For the text-containing cell, return its midpoint in (X, Y) coordinate format. 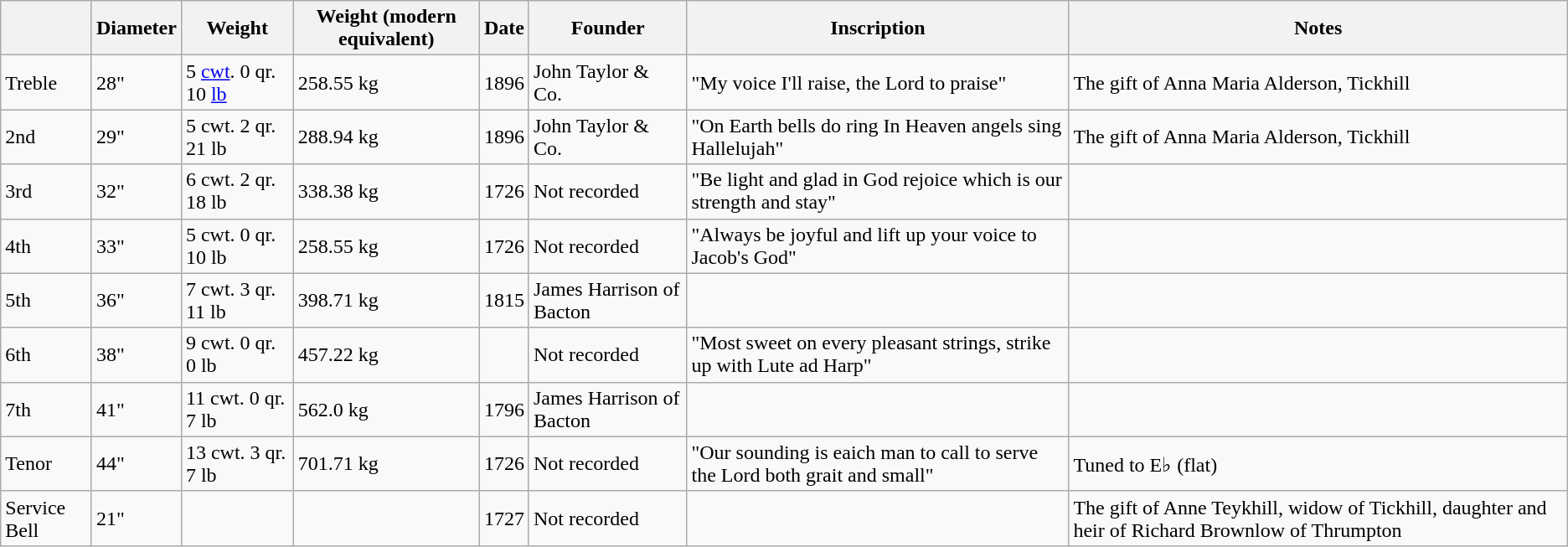
"My voice I'll raise, the Lord to praise" (878, 82)
Weight (237, 28)
288.94 kg (386, 137)
Notes (1318, 28)
5th (47, 300)
7 cwt. 3 qr. 11 lb (237, 300)
"Be light and glad in God rejoice which is our strength and stay" (878, 191)
Service Bell (47, 518)
7th (47, 409)
Diameter (136, 28)
"On Earth bells do ring In Heaven angels sing Hallelujah" (878, 137)
28" (136, 82)
2nd (47, 137)
Tuned to E♭ (flat) (1318, 464)
Treble (47, 82)
"Our sounding is eaich man to call to serve the Lord both grait and small" (878, 464)
1727 (504, 518)
11 cwt. 0 qr. 7 lb (237, 409)
32" (136, 191)
44" (136, 464)
562.0 kg (386, 409)
"Most sweet on every pleasant strings, strike up with Lute ad Harp" (878, 355)
701.71 kg (386, 464)
6 cwt. 2 qr. 18 lb (237, 191)
338.38 kg (386, 191)
38" (136, 355)
6th (47, 355)
9 cwt. 0 qr. 0 lb (237, 355)
Founder (607, 28)
13 cwt. 3 qr. 7 lb (237, 464)
Inscription (878, 28)
4th (47, 246)
"Always be joyful and lift up your voice to Jacob's God" (878, 246)
Date (504, 28)
5 cwt. 2 qr. 21 lb (237, 137)
21" (136, 518)
41" (136, 409)
1796 (504, 409)
36" (136, 300)
The gift of Anne Teykhill, widow of Tickhill, daughter and heir of Richard Brownlow of Thrumpton (1318, 518)
1815 (504, 300)
29" (136, 137)
33" (136, 246)
457.22 kg (386, 355)
Weight (modern equivalent) (386, 28)
398.71 kg (386, 300)
3rd (47, 191)
Tenor (47, 464)
